Provide the [X, Y] coordinate of the cell's center where the given text is located.  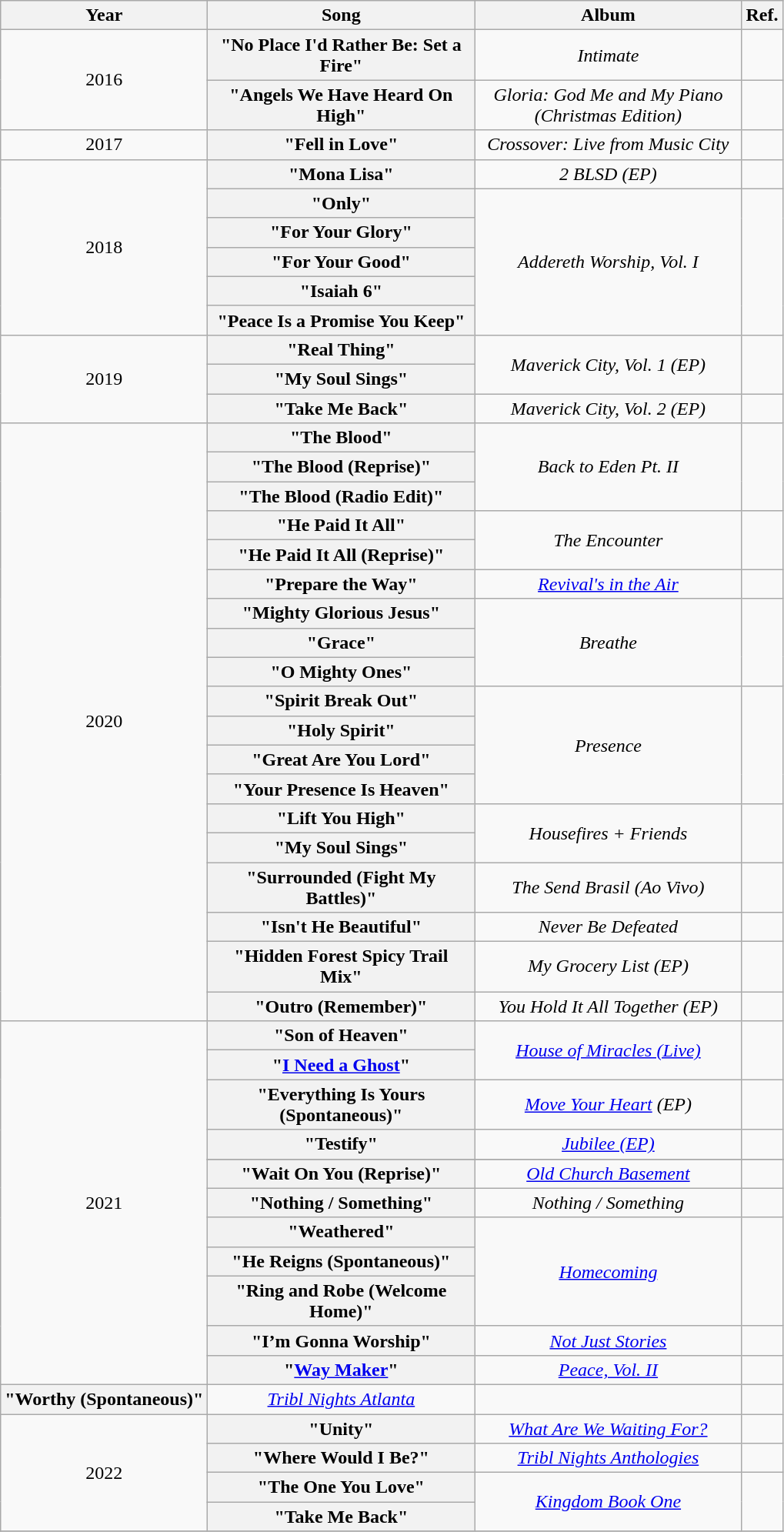
Maverick City, Vol. 2 (EP) [608, 409]
"Everything Is Yours (Spontaneous)" [342, 1105]
Not Just Stories [608, 1340]
"Way Maker" [342, 1370]
2 BLSD (EP) [608, 174]
Kingdom Book One [608, 1502]
"Isn't He Beautiful" [342, 927]
"The One You Love" [342, 1487]
"Son of Heaven" [342, 1036]
Song [342, 15]
"Unity" [342, 1429]
Old Church Basement [608, 1173]
Gloria: God Me and My Piano (Christmas Edition) [608, 105]
"Nothing / Something" [342, 1203]
Tribl Nights Atlanta [342, 1399]
"For Your Good" [342, 262]
"The Blood (Reprise)" [342, 467]
The Encounter [608, 540]
Never Be Defeated [608, 927]
"Surrounded (Fight My Battles)" [342, 886]
"He Paid It All" [342, 526]
"Only" [342, 203]
"Mighty Glorious Jesus" [342, 613]
Tribl Nights Anthologies [608, 1458]
"No Place I'd Rather Be: Set a Fire" [342, 55]
Presence [608, 745]
Crossover: Live from Music City [608, 145]
Peace, Vol. II [608, 1370]
"The Blood (Radio Edit)" [342, 496]
My Grocery List (EP) [608, 966]
"Mona Lisa" [342, 174]
Maverick City, Vol. 1 (EP) [608, 364]
"Ring and Robe (Welcome Home)" [342, 1300]
What Are We Waiting For? [608, 1429]
"For Your Glory" [342, 232]
"Fell in Love" [342, 145]
Homecoming [608, 1271]
"Holy Spirit" [342, 730]
2022 [105, 1473]
"Testify" [342, 1144]
"Spirit Break Out" [342, 701]
"Weathered" [342, 1232]
The Send Brasil (Ao Vivo) [608, 886]
Breathe [608, 643]
"Real Thing" [342, 349]
2021 [105, 1203]
Album [608, 15]
Year [105, 15]
"Lift You High" [342, 818]
2018 [105, 247]
"Worthy (Spontaneous)" [105, 1399]
2020 [105, 722]
"O Mighty Ones" [342, 672]
"Peace Is a Promise You Keep" [342, 320]
"Your Presence Is Heaven" [342, 789]
Nothing / Something [608, 1203]
"Angels We Have Heard On High" [342, 105]
House of Miracles (Live) [608, 1050]
"He Reigns (Spontaneous)" [342, 1261]
Jubilee (EP) [608, 1144]
"I’m Gonna Worship" [342, 1340]
You Hold It All Together (EP) [608, 1006]
Back to Eden Pt. II [608, 467]
"The Blood" [342, 438]
2016 [105, 80]
"Hidden Forest Spicy Trail Mix" [342, 966]
Intimate [608, 55]
"He Paid It All (Reprise)" [342, 555]
Housefires + Friends [608, 833]
"Grace" [342, 643]
2019 [105, 379]
Addereth Worship, Vol. I [608, 262]
"Outro (Remember)" [342, 1006]
"Prepare the Way" [342, 584]
Revival's in the Air [608, 584]
"Great Are You Lord" [342, 759]
"Isaiah 6" [342, 291]
Ref. [762, 15]
Move Your Heart (EP) [608, 1105]
"Wait On You (Reprise)" [342, 1173]
"Where Would I Be?" [342, 1458]
"I Need a Ghost" [342, 1065]
2017 [105, 145]
